Extract the [X, Y] coordinate from the center of the cell holding the provided text.  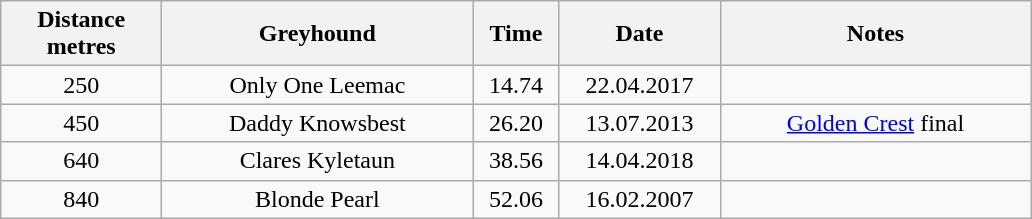
38.56 [516, 161]
Notes [876, 34]
Time [516, 34]
Greyhound [318, 34]
Blonde Pearl [318, 199]
52.06 [516, 199]
250 [82, 85]
Date [640, 34]
840 [82, 199]
14.04.2018 [640, 161]
450 [82, 123]
Only One Leemac [318, 85]
22.04.2017 [640, 85]
640 [82, 161]
Golden Crest final [876, 123]
14.74 [516, 85]
16.02.2007 [640, 199]
Daddy Knowsbest [318, 123]
Clares Kyletaun [318, 161]
26.20 [516, 123]
13.07.2013 [640, 123]
Distancemetres [82, 34]
